Search for the cell housing the specified text and yield its (X, Y) center coordinate. 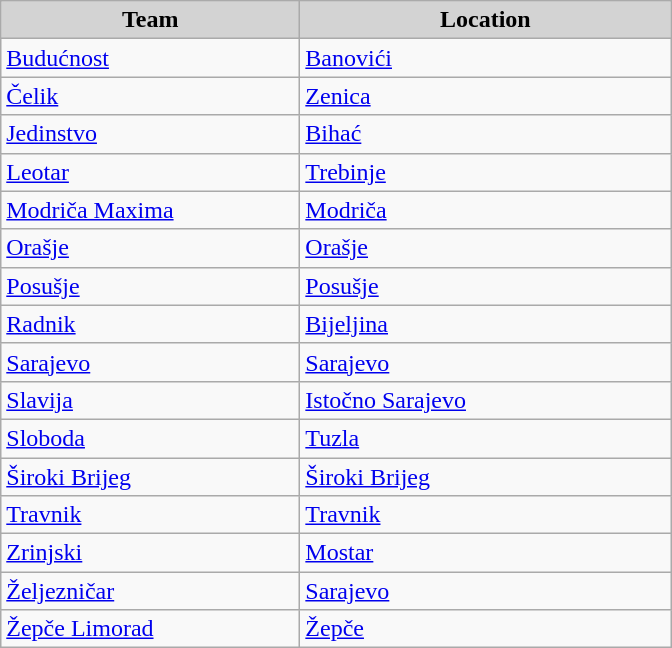
Tuzla (486, 438)
Trebinje (486, 172)
Budućnost (150, 58)
Bihać (486, 134)
Slavija (150, 400)
Banovići (486, 58)
Zenica (486, 96)
Bijeljina (486, 324)
Žepče Limorad (150, 629)
Zrinjski (150, 553)
Istočno Sarajevo (486, 400)
Radnik (150, 324)
Modriča Maxima (150, 210)
Modriča (486, 210)
Location (486, 20)
Mostar (486, 553)
Žepče (486, 629)
Čelik (150, 96)
Jedinstvo (150, 134)
Team (150, 20)
Sloboda (150, 438)
Leotar (150, 172)
Željezničar (150, 591)
